Provide the (X, Y) coordinate of the cell's center where the given text is located.  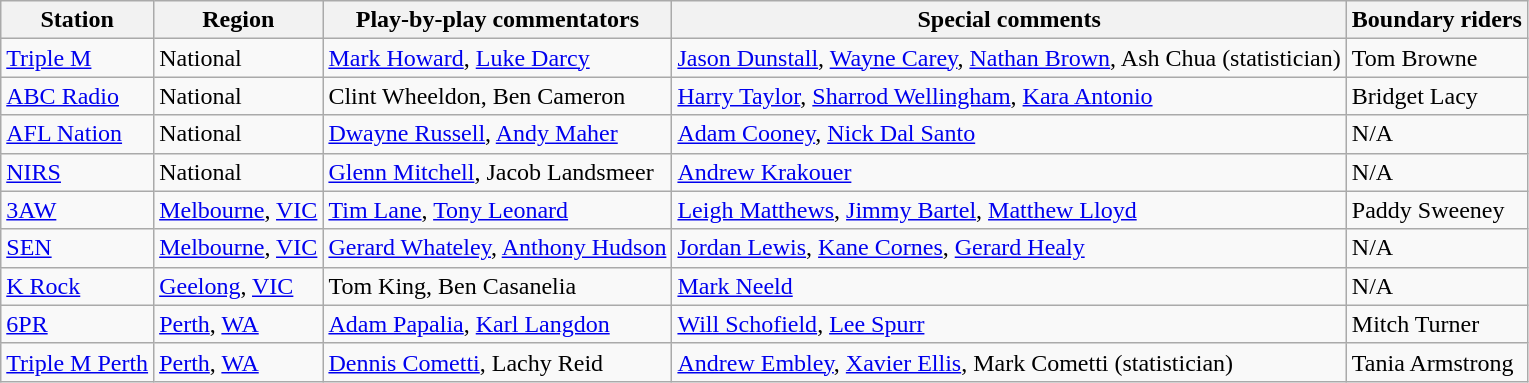
Triple M Perth (78, 362)
Glenn Mitchell, Jacob Landsmeer (498, 172)
AFL Nation (78, 134)
Leigh Matthews, Jimmy Bartel, Matthew Lloyd (1009, 210)
Gerard Whateley, Anthony Hudson (498, 248)
Paddy Sweeney (1436, 210)
Play-by-play commentators (498, 20)
ABC Radio (78, 96)
NIRS (78, 172)
Bridget Lacy (1436, 96)
Tania Armstrong (1436, 362)
Dwayne Russell, Andy Maher (498, 134)
Jason Dunstall, Wayne Carey, Nathan Brown, Ash Chua (statistician) (1009, 58)
Station (78, 20)
Jordan Lewis, Kane Cornes, Gerard Healy (1009, 248)
Andrew Embley, Xavier Ellis, Mark Cometti (statistician) (1009, 362)
Boundary riders (1436, 20)
Adam Papalia, Karl Langdon (498, 324)
Mark Howard, Luke Darcy (498, 58)
Tom King, Ben Casanelia (498, 286)
Andrew Krakouer (1009, 172)
Clint Wheeldon, Ben Cameron (498, 96)
3AW (78, 210)
Special comments (1009, 20)
Mitch Turner (1436, 324)
Mark Neeld (1009, 286)
Region (238, 20)
Triple M (78, 58)
Will Schofield, Lee Spurr (1009, 324)
K Rock (78, 286)
Harry Taylor, Sharrod Wellingham, Kara Antonio (1009, 96)
SEN (78, 248)
Dennis Cometti, Lachy Reid (498, 362)
Tom Browne (1436, 58)
Tim Lane, Tony Leonard (498, 210)
Adam Cooney, Nick Dal Santo (1009, 134)
Geelong, VIC (238, 286)
6PR (78, 324)
